Scan for the cell matching the given text and deliver its [x, y] coordinate at center. 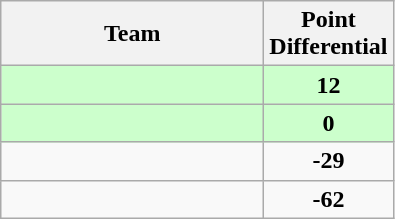
Team [132, 34]
0 [328, 123]
Point Differential [328, 34]
12 [328, 85]
-62 [328, 199]
-29 [328, 161]
